Return the [x, y] coordinate for the center point of the cell that contains the specified text.  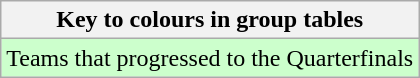
Key to colours in group tables [210, 20]
Teams that progressed to the Quarterfinals [210, 58]
